Return (X, Y) of the center of cell containing provided text 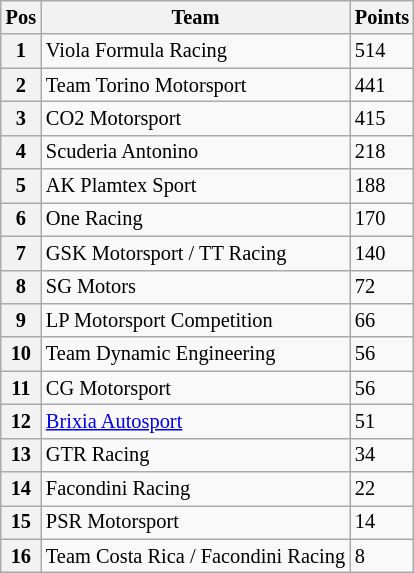
9 (21, 320)
Scuderia Antonino (196, 152)
Viola Formula Racing (196, 51)
10 (21, 354)
PSR Motorsport (196, 522)
22 (382, 489)
Team Torino Motorsport (196, 85)
GSK Motorsport / TT Racing (196, 253)
72 (382, 287)
16 (21, 556)
441 (382, 85)
5 (21, 186)
LP Motorsport Competition (196, 320)
12 (21, 421)
6 (21, 219)
218 (382, 152)
Points (382, 17)
Pos (21, 17)
GTR Racing (196, 455)
Team Dynamic Engineering (196, 354)
Team Costa Rica / Facondini Racing (196, 556)
415 (382, 118)
SG Motors (196, 287)
15 (21, 522)
AK Plamtex Sport (196, 186)
51 (382, 421)
11 (21, 388)
4 (21, 152)
1 (21, 51)
514 (382, 51)
Facondini Racing (196, 489)
170 (382, 219)
CO2 Motorsport (196, 118)
CG Motorsport (196, 388)
66 (382, 320)
One Racing (196, 219)
13 (21, 455)
3 (21, 118)
Team (196, 17)
Brixia Autosport (196, 421)
34 (382, 455)
2 (21, 85)
140 (382, 253)
7 (21, 253)
188 (382, 186)
